Determine the (X, Y) coordinate at the center of the cell enclosing the given text.  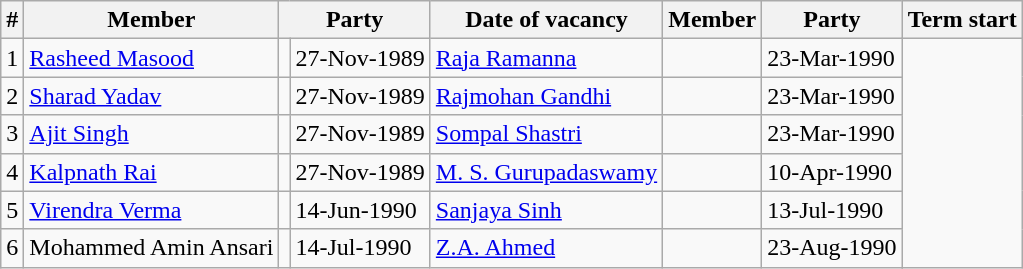
Sanjaya Sinh (546, 210)
4 (12, 172)
5 (12, 210)
10-Apr-1990 (832, 172)
Kalpnath Rai (152, 172)
6 (12, 248)
Date of vacancy (546, 20)
Term start (962, 20)
23-Aug-1990 (832, 248)
# (12, 20)
Virendra Verma (152, 210)
Sompal Shastri (546, 134)
14-Jun-1990 (360, 210)
2 (12, 96)
Rajmohan Gandhi (546, 96)
M. S. Gurupadaswamy (546, 172)
Mohammed Amin Ansari (152, 248)
Raja Ramanna (546, 58)
Ajit Singh (152, 134)
3 (12, 134)
1 (12, 58)
Sharad Yadav (152, 96)
13-Jul-1990 (832, 210)
14-Jul-1990 (360, 248)
Z.A. Ahmed (546, 248)
Rasheed Masood (152, 58)
